Determine the [x, y] coordinate at the center of the cell enclosing the given text.  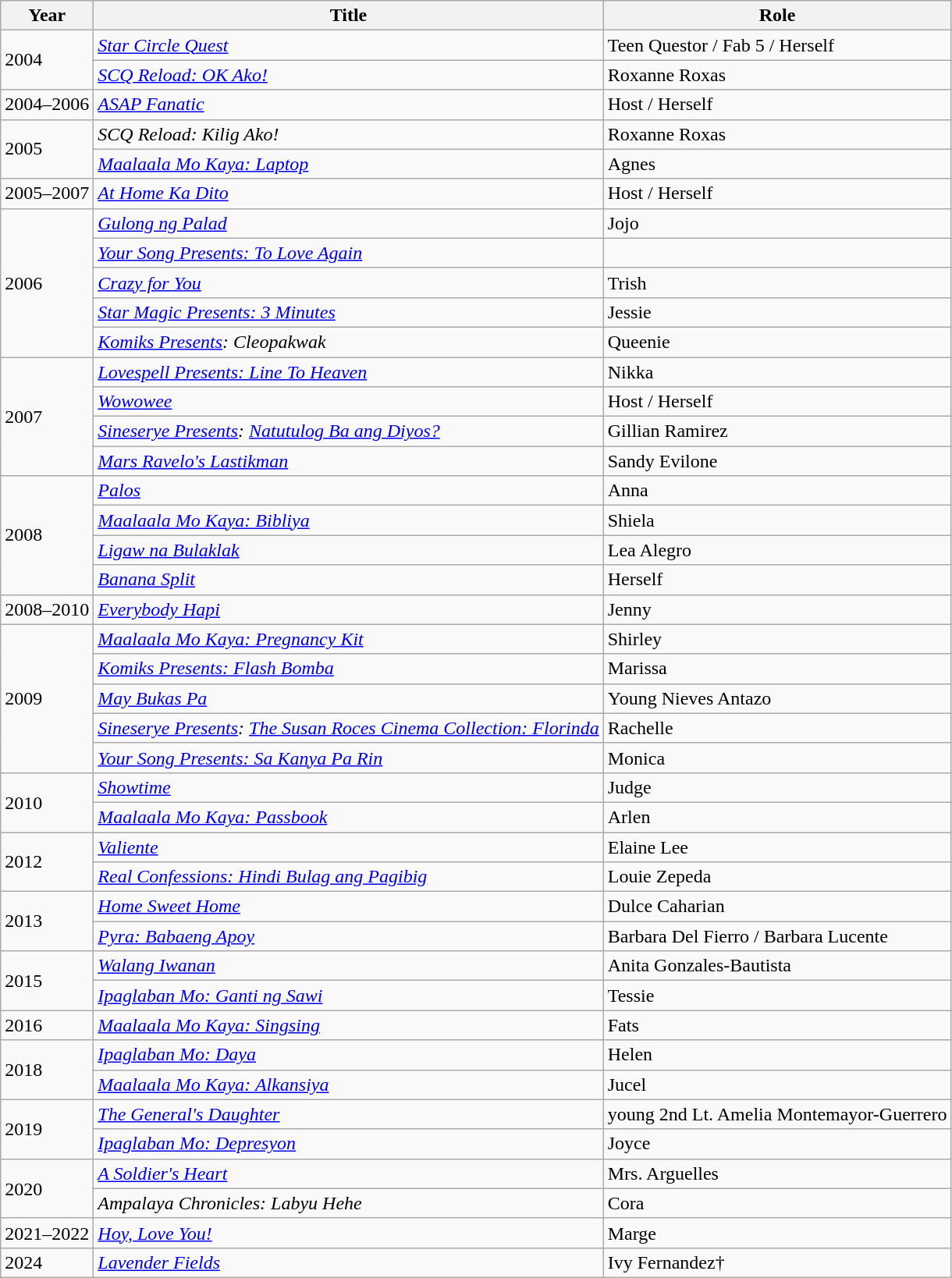
2008–2010 [47, 609]
Anna [777, 491]
Cora [777, 1203]
Judge [777, 787]
Monica [777, 758]
2020 [47, 1188]
Star Circle Quest [348, 45]
Louie Zepeda [777, 877]
Young Nieves Antazo [777, 698]
Gulong ng Palad [348, 223]
Shiela [777, 520]
Marissa [777, 669]
2021–2022 [47, 1233]
Herself [777, 580]
2008 [47, 535]
Ivy Fernandez† [777, 1262]
Walang Iwanan [348, 966]
Jojo [777, 223]
Star Magic Presents: 3 Minutes [348, 312]
2009 [47, 698]
May Bukas Pa [348, 698]
Anita Gonzales-Bautista [777, 966]
Rachelle [777, 728]
Jenny [777, 609]
2013 [47, 921]
Wowowee [348, 402]
Real Confessions: Hindi Bulag ang Pagibig [348, 877]
Everybody Hapi [348, 609]
SCQ Reload: OK Ako! [348, 75]
2012 [47, 861]
Showtime [348, 787]
Mrs. Arguelles [777, 1173]
2018 [47, 1070]
Year [47, 16]
ASAP Fanatic [348, 105]
At Home Ka Dito [348, 193]
Komiks Presents: Flash Bomba [348, 669]
Home Sweet Home [348, 907]
Mars Ravelo's Lastikman [348, 461]
Your Song Presents: To Love Again [348, 253]
Queenie [777, 342]
Ligaw na Bulaklak [348, 550]
Dulce Caharian [777, 907]
2005 [47, 149]
Komiks Presents: Cleopakwak [348, 342]
Agnes [777, 164]
Nikka [777, 372]
Fats [777, 1025]
Maalaala Mo Kaya: Singsing [348, 1025]
Teen Questor / Fab 5 / Herself [777, 45]
Ampalaya Chronicles: Labyu Hehe [348, 1203]
2024 [47, 1262]
Marge [777, 1233]
Valiente [348, 847]
Ipaglaban Mo: Depresyon [348, 1144]
Barbara Del Fierro / Barbara Lucente [777, 936]
2006 [47, 282]
Lovespell Presents: Line To Heaven [348, 372]
Maalaala Mo Kaya: Laptop [348, 164]
Your Song Presents: Sa Kanya Pa Rin [348, 758]
Joyce [777, 1144]
Jessie [777, 312]
Banana Split [348, 580]
Role [777, 16]
Palos [348, 491]
Sineserye Presents: Natutulog Ba ang Diyos? [348, 431]
Jucel [777, 1085]
Maalaala Mo Kaya: Passbook [348, 817]
2015 [47, 981]
Gillian Ramirez [777, 431]
2016 [47, 1025]
Lea Alegro [777, 550]
2019 [47, 1129]
Sineserye Presents: The Susan Roces Cinema Collection: Florinda [348, 728]
young 2nd Lt. Amelia Montemayor-Guerrero [777, 1114]
2010 [47, 802]
Sandy Evilone [777, 461]
Title [348, 16]
SCQ Reload: Kilig Ako! [348, 134]
Helen [777, 1055]
2004–2006 [47, 105]
Shirley [777, 639]
Elaine Lee [777, 847]
Tessie [777, 996]
Lavender Fields [348, 1262]
Ipaglaban Mo: Daya [348, 1055]
Maalaala Mo Kaya: Alkansiya [348, 1085]
Trish [777, 282]
Pyra: Babaeng Apoy [348, 936]
2004 [47, 60]
The General's Daughter [348, 1114]
Crazy for You [348, 282]
Arlen [777, 817]
Ipaglaban Mo: Ganti ng Sawi [348, 996]
2005–2007 [47, 193]
Maalaala Mo Kaya: Pregnancy Kit [348, 639]
A Soldier's Heart [348, 1173]
Maalaala Mo Kaya: Bibliya [348, 520]
2007 [47, 417]
Hoy, Love You! [348, 1233]
